Extract the [X, Y] coordinate from the center of the cell holding the provided text.  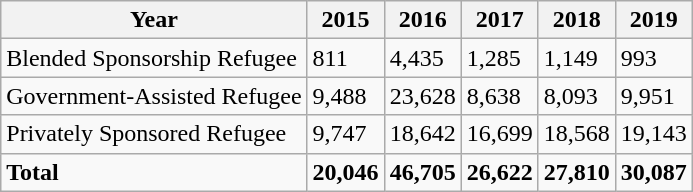
30,087 [654, 172]
2016 [422, 20]
1,149 [576, 58]
19,143 [654, 134]
2015 [346, 20]
23,628 [422, 96]
8,093 [576, 96]
1,285 [500, 58]
4,435 [422, 58]
18,642 [422, 134]
27,810 [576, 172]
Blended Sponsorship Refugee [154, 58]
Year [154, 20]
20,046 [346, 172]
16,699 [500, 134]
993 [654, 58]
18,568 [576, 134]
8,638 [500, 96]
Total [154, 172]
811 [346, 58]
9,488 [346, 96]
46,705 [422, 172]
Government-Assisted Refugee [154, 96]
Privately Sponsored Refugee [154, 134]
2017 [500, 20]
9,747 [346, 134]
2019 [654, 20]
9,951 [654, 96]
26,622 [500, 172]
2018 [576, 20]
